From the cell containing the given text, extract its center point as (x, y) coordinate. 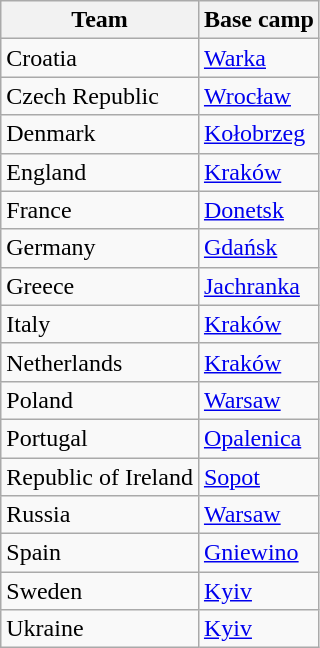
Ukraine (100, 629)
Spain (100, 553)
Base camp (258, 20)
Opalenica (258, 438)
Kołobrzeg (258, 134)
Jachranka (258, 286)
Sopot (258, 477)
Germany (100, 248)
Gdańsk (258, 248)
Team (100, 20)
France (100, 210)
Republic of Ireland (100, 477)
Greece (100, 286)
Russia (100, 515)
Denmark (100, 134)
England (100, 172)
Warka (258, 58)
Poland (100, 400)
Italy (100, 324)
Czech Republic (100, 96)
Wrocław (258, 96)
Gniewino (258, 553)
Portugal (100, 438)
Donetsk (258, 210)
Croatia (100, 58)
Netherlands (100, 362)
Sweden (100, 591)
